Return (X, Y) of the center of cell containing provided text 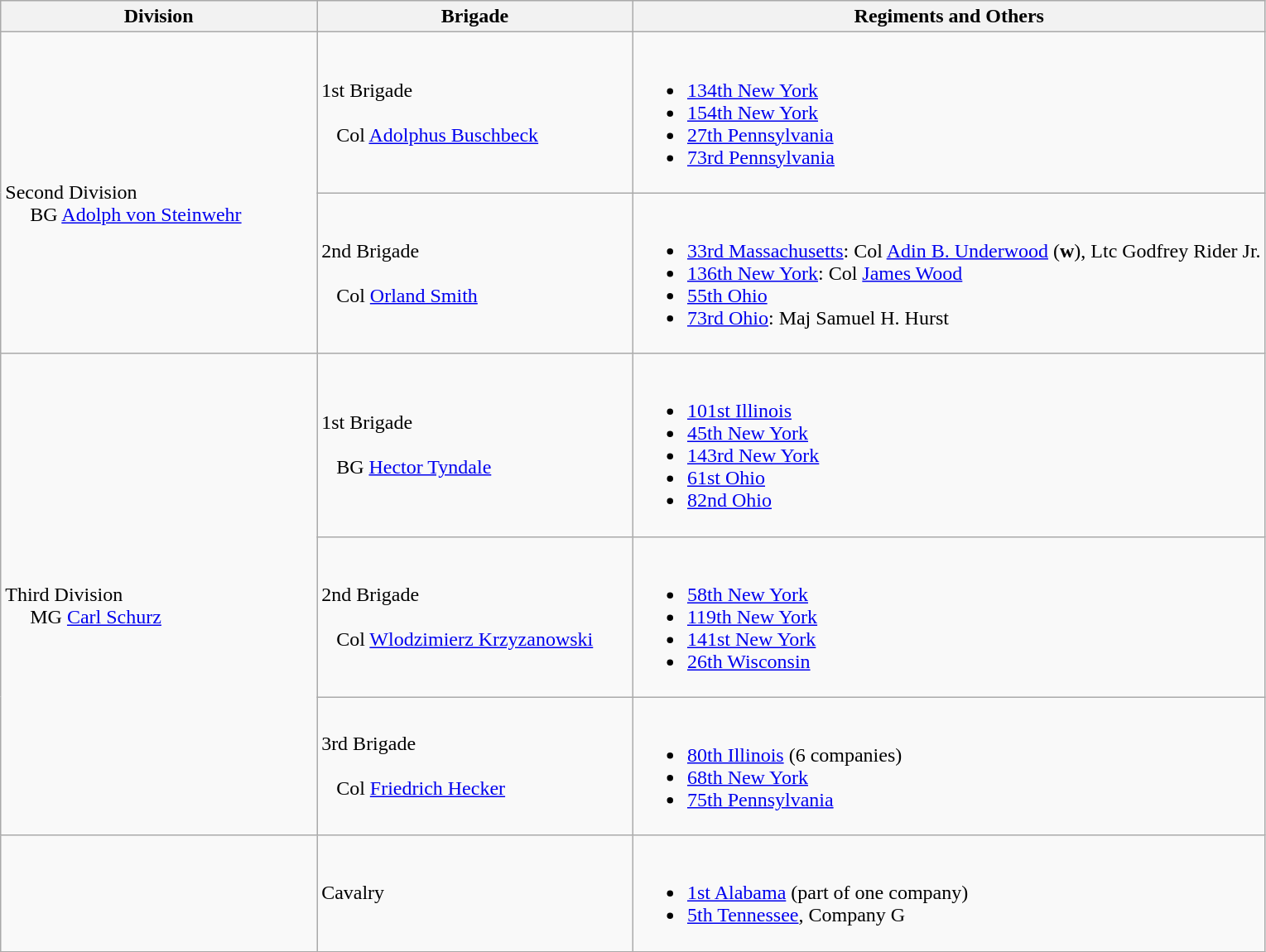
Cavalry (475, 893)
Third Division MG Carl Schurz (159, 594)
1st Brigade BG Hector Tyndale (475, 445)
Regiments and Others (949, 17)
33rd Massachusetts: Col Adin B. Underwood (w), Ltc Godfrey Rider Jr.136th New York: Col James Wood55th Ohio73rd Ohio: Maj Samuel H. Hurst (949, 273)
134th New York154th New York27th Pennsylvania73rd Pennsylvania (949, 113)
101st Illinois45th New York143rd New York61st Ohio82nd Ohio (949, 445)
Division (159, 17)
80th Illinois (6 companies)68th New York75th Pennsylvania (949, 767)
2nd Brigade Col Orland Smith (475, 273)
Brigade (475, 17)
58th New York119th New York141st New York26th Wisconsin (949, 617)
1st Brigade Col Adolphus Buschbeck (475, 113)
1st Alabama (part of one company)5th Tennessee, Company G (949, 893)
3rd Brigade Col Friedrich Hecker (475, 767)
2nd Brigade Col Wlodzimierz Krzyzanowski (475, 617)
Second Division BG Adolph von Steinwehr (159, 193)
